Detect which cell encompasses the target text, then output its [x, y] center coordinate. 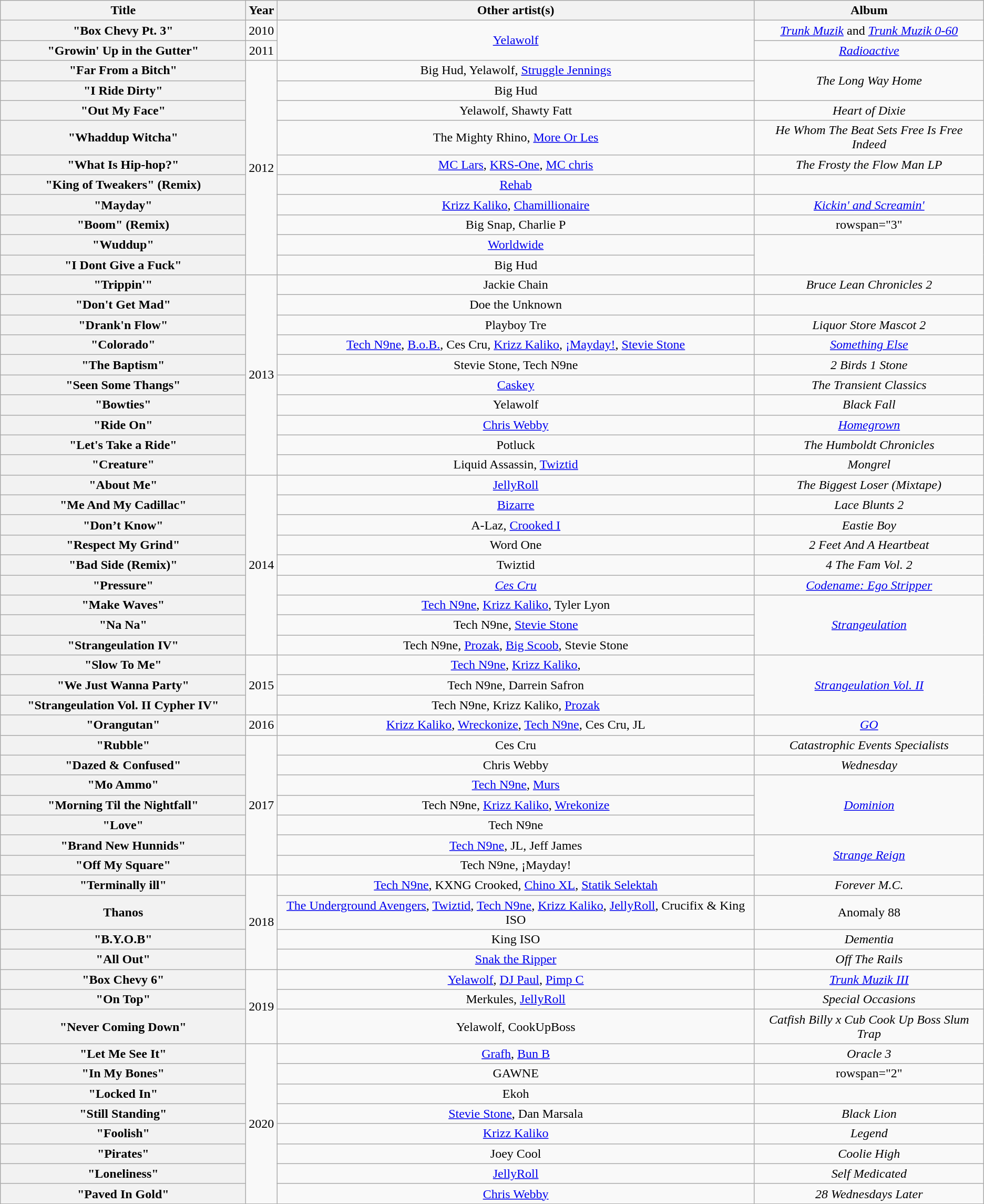
Dominion [869, 805]
King ISO [516, 940]
Snak the Ripper [516, 960]
"Me And My Cadillac" [123, 505]
"Terminally ill" [123, 885]
Off The Rails [869, 960]
"Morning Til the Nightfall" [123, 805]
"On Top" [123, 999]
The Biggest Loser (Mixtape) [869, 485]
Potluck [516, 445]
Oracle 3 [869, 1054]
"Far From a Bitch" [123, 70]
Grafh, Bun B [516, 1054]
"Trippin'" [123, 285]
Tech N9ne, Krizz Kaliko, Wrekonize [516, 805]
Trunk Muzik and Trunk Muzik 0-60 [869, 30]
MC Lars, KRS-One, MC chris [516, 165]
"We Just Wanna Party" [123, 685]
"Mo Ammo" [123, 785]
The Underground Avengers, Twiztid, Tech N9ne, Krizz Kaliko, JellyRoll, Crucifix & King ISO [516, 912]
Tech N9ne, ¡Mayday! [516, 865]
2010 [262, 30]
Big Hud, Yelawolf, Struggle Jennings [516, 70]
"I Dont Give a Fuck" [123, 264]
Tech N9ne, KXNG Crooked, Chino XL, Statik Selektah [516, 885]
Yelawolf, CookUpBoss [516, 1026]
He Whom The Beat Sets Free Is Free Indeed [869, 138]
"Na Na" [123, 625]
Jackie Chain [516, 285]
Homegrown [869, 425]
"Dazed & Confused" [123, 765]
Catastrophic Events Specialists [869, 745]
"Let's Take a Ride" [123, 445]
Trunk Muzik III [869, 979]
Wednesday [869, 765]
"Don’t Know" [123, 525]
Tech N9ne, Krizz Kaliko, Tyler Lyon [516, 605]
"Whaddup Witcha" [123, 138]
"Mayday" [123, 205]
"King of Tweakers" (Remix) [123, 185]
"Colorado" [123, 345]
Eastie Boy [869, 525]
Ekoh [516, 1094]
Strangeulation [869, 625]
2012 [262, 168]
28 Wednesdays Later [869, 1193]
"Seen Some Thangs" [123, 385]
The Frosty the Flow Man LP [869, 165]
"Love" [123, 825]
"Bad Side (Remix)" [123, 565]
Codename: Ego Stripper [869, 585]
2 Feet And A Heartbeat [869, 545]
Black Fall [869, 405]
Thanos [123, 912]
"Strangeulation Vol. II Cypher IV" [123, 705]
Tech N9ne, Darrein Safron [516, 685]
"Drank'n Flow" [123, 325]
Tech N9ne, JL, Jeff James [516, 845]
Tech N9ne, Prozak, Big Scoob, Stevie Stone [516, 645]
Bizarre [516, 505]
"Boom" (Remix) [123, 225]
"Ride On" [123, 425]
Krizz Kaliko [516, 1134]
Doe the Unknown [516, 305]
4 The Fam Vol. 2 [869, 565]
rowspan="2" [869, 1074]
Liquid Assassin, Twiztid [516, 465]
Worldwide [516, 244]
Anomaly 88 [869, 912]
Yelawolf, Shawty Fatt [516, 110]
Lace Blunts 2 [869, 505]
Catfish Billy x Cub Cook Up Boss Slum Trap [869, 1026]
"All Out" [123, 960]
"Bowties" [123, 405]
Tech N9ne [516, 825]
Album [869, 11]
Yelawolf, DJ Paul, Pimp C [516, 979]
"Rubble" [123, 745]
Strangeulation Vol. II [869, 685]
Playboy Tre [516, 325]
Big Snap, Charlie P [516, 225]
GAWNE [516, 1074]
Tech N9ne, Stevie Stone [516, 625]
Twiztid [516, 565]
Mongrel [869, 465]
Heart of Dixie [869, 110]
The Transient Classics [869, 385]
"Off My Square" [123, 865]
Strange Reign [869, 855]
rowspan="3" [869, 225]
Joey Cool [516, 1154]
2 Birds 1 Stone [869, 365]
Other artist(s) [516, 11]
Coolie High [869, 1154]
"What Is Hip-hop?" [123, 165]
Liquor Store Mascot 2 [869, 325]
Krizz Kaliko, Chamillionaire [516, 205]
A-Laz, Crooked I [516, 525]
Tech N9ne, Murs [516, 785]
"The Baptism" [123, 365]
The Humboldt Chronicles [869, 445]
"Box Chevy 6" [123, 979]
"Make Waves" [123, 605]
"Paved In Gold" [123, 1193]
"In My Bones" [123, 1074]
"Orangutan" [123, 725]
Tech N9ne, Krizz Kaliko, Prozak [516, 705]
"I Ride Dirty" [123, 90]
"Pressure" [123, 585]
Stevie Stone, Dan Marsala [516, 1114]
"Don't Get Mad" [123, 305]
"Wuddup" [123, 244]
"B.Y.O.B" [123, 940]
Year [262, 11]
2018 [262, 922]
Tech N9ne, Krizz Kaliko, [516, 665]
Dementia [869, 940]
"Never Coming Down" [123, 1026]
2016 [262, 725]
Word One [516, 545]
Self Medicated [869, 1174]
Caskey [516, 385]
"Foolish" [123, 1134]
Krizz Kaliko, Wreckonize, Tech N9ne, Ces Cru, JL [516, 725]
"Strangeulation IV" [123, 645]
"Pirates" [123, 1154]
2014 [262, 565]
"Creature" [123, 465]
"Box Chevy Pt. 3" [123, 30]
GO [869, 725]
Radioactive [869, 50]
Stevie Stone, Tech N9ne [516, 365]
"Still Standing" [123, 1114]
"Let Me See It" [123, 1054]
"Slow To Me" [123, 665]
"Locked In" [123, 1094]
"Brand New Hunnids" [123, 845]
Something Else [869, 345]
The Long Way Home [869, 80]
Merkules, JellyRoll [516, 999]
"About Me" [123, 485]
2013 [262, 375]
2017 [262, 805]
Tech N9ne, B.o.B., Ces Cru, Krizz Kaliko, ¡Mayday!, Stevie Stone [516, 345]
2011 [262, 50]
2020 [262, 1124]
2015 [262, 685]
"Growin' Up in the Gutter" [123, 50]
Special Occasions [869, 999]
Black Lion [869, 1114]
"Loneliness" [123, 1174]
Kickin' and Screamin' [869, 205]
Bruce Lean Chronicles 2 [869, 285]
Forever M.C. [869, 885]
Legend [869, 1134]
Rehab [516, 185]
The Mighty Rhino, More Or Les [516, 138]
Title [123, 11]
2019 [262, 1006]
"Out My Face" [123, 110]
"Respect My Grind" [123, 545]
